From the cell containing the given text, extract its center point as (x, y) coordinate. 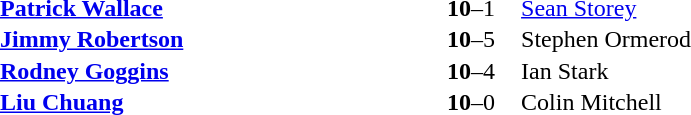
10–4 (471, 71)
10–5 (471, 39)
